Pinpoint the cell where the given text exists, returning its [X, Y] midpoint coordinate. 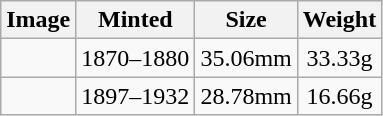
33.33g [339, 58]
1897–1932 [136, 96]
Minted [136, 20]
28.78mm [246, 96]
35.06mm [246, 58]
16.66g [339, 96]
1870–1880 [136, 58]
Weight [339, 20]
Image [38, 20]
Size [246, 20]
